Detect which cell encompasses the target text, then output its (x, y) center coordinate. 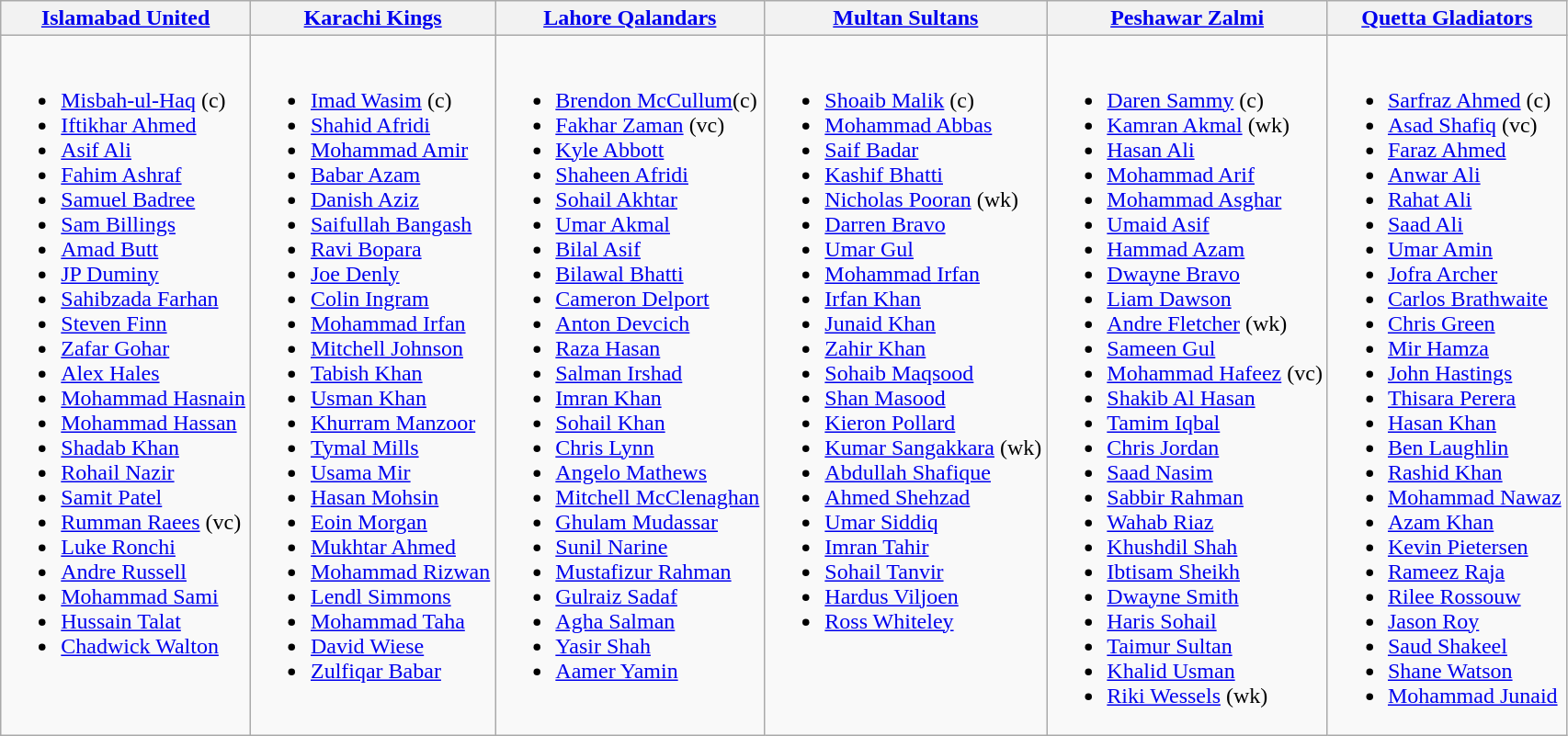
Lahore Qalandars (631, 18)
Karachi Kings (372, 18)
Quetta Gladiators (1447, 18)
Peshawar Zalmi (1187, 18)
Islamabad United (126, 18)
Multan Sultans (906, 18)
